Return [X, Y] of the center of cell containing provided text 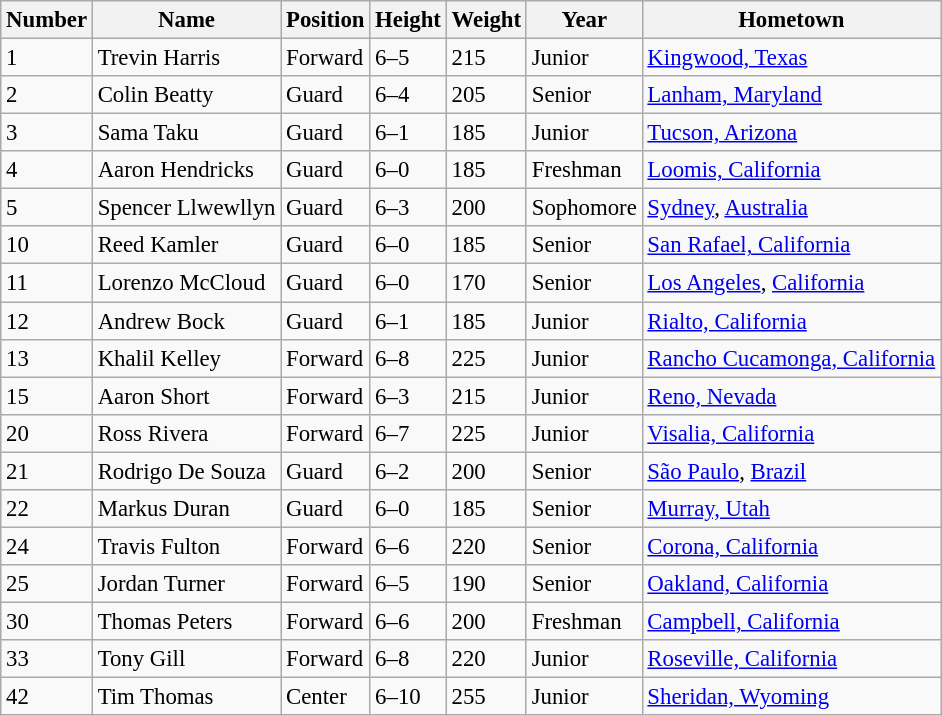
Spencer Llwewllyn [186, 208]
24 [47, 546]
22 [47, 509]
Height [408, 20]
Tim Thomas [186, 697]
San Rafael, California [791, 245]
Number [47, 20]
Rialto, California [791, 321]
2 [47, 95]
Murray, Utah [791, 509]
São Paulo, Brazil [791, 471]
Markus Duran [186, 509]
21 [47, 471]
10 [47, 245]
170 [486, 283]
Sydney, Australia [791, 208]
Trevin Harris [186, 58]
42 [47, 697]
Kingwood, Texas [791, 58]
11 [47, 283]
6–7 [408, 433]
Sama Taku [186, 133]
25 [47, 584]
6–2 [408, 471]
Campbell, California [791, 621]
Name [186, 20]
205 [486, 95]
Tucson, Arizona [791, 133]
12 [47, 321]
1 [47, 58]
Reno, Nevada [791, 396]
Roseville, California [791, 659]
Andrew Bock [186, 321]
Hometown [791, 20]
Colin Beatty [186, 95]
5 [47, 208]
15 [47, 396]
4 [47, 170]
Khalil Kelley [186, 358]
33 [47, 659]
Lorenzo McCloud [186, 283]
6–10 [408, 697]
Los Angeles, California [791, 283]
Visalia, California [791, 433]
Aaron Short [186, 396]
Center [326, 697]
Year [584, 20]
Rancho Cucamonga, California [791, 358]
Weight [486, 20]
Lanham, Maryland [791, 95]
Position [326, 20]
Loomis, California [791, 170]
Jordan Turner [186, 584]
6–4 [408, 95]
Sophomore [584, 208]
30 [47, 621]
Oakland, California [791, 584]
190 [486, 584]
Aaron Hendricks [186, 170]
Ross Rivera [186, 433]
Sheridan, Wyoming [791, 697]
Reed Kamler [186, 245]
255 [486, 697]
13 [47, 358]
3 [47, 133]
20 [47, 433]
Thomas Peters [186, 621]
Corona, California [791, 546]
Rodrigo De Souza [186, 471]
Travis Fulton [186, 546]
Tony Gill [186, 659]
